Capture the cell that displays the provided text and extract its (X, Y) central coordinate. 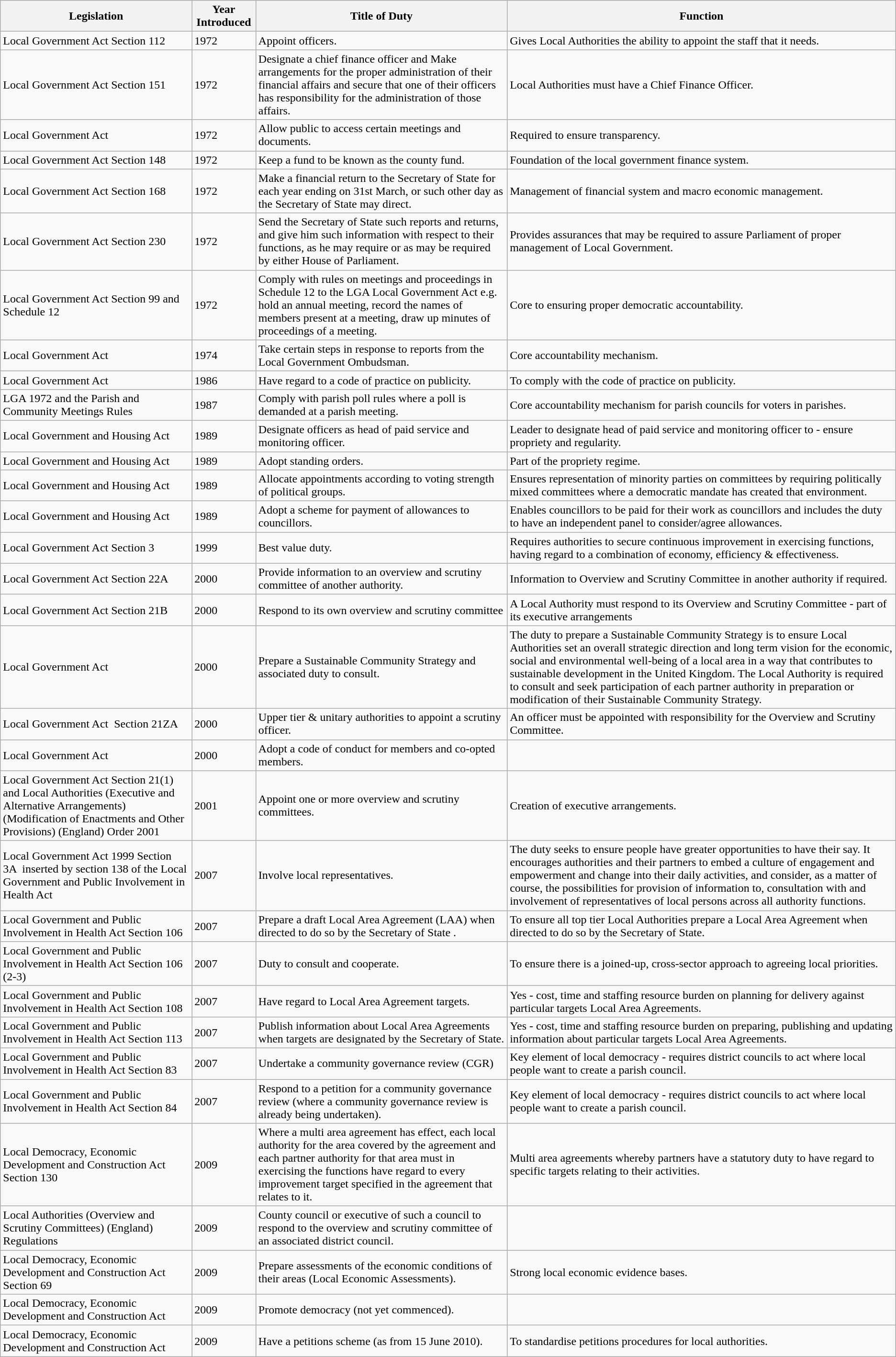
Core accountability mechanism for parish councils for voters in parishes. (702, 405)
Title of Duty (381, 16)
1987 (224, 405)
Part of the propriety regime. (702, 461)
Local Government Act Section 168 (96, 191)
1974 (224, 355)
Take certain steps in response to reports from the Local Government Ombudsman. (381, 355)
Leader to designate head of paid service and monitoring officer to - ensure propriety and regularity. (702, 436)
Prepare a draft Local Area Agreement (LAA) when directed to do so by the Secretary of State . (381, 926)
2001 (224, 806)
Prepare a Sustainable Community Strategy and associated duty to consult. (381, 667)
Information to Overview and Scrutiny Committee in another authority if required. (702, 579)
Appoint officers. (381, 41)
Adopt a scheme for payment of allowances to councillors. (381, 517)
Local Authorities (Overview and Scrutiny Committees) (England) Regulations (96, 1228)
Local Government and Public Involvement in Health Act Section 113 (96, 1032)
To ensure there is a joined-up, cross-sector approach to agreeing local priorities. (702, 964)
Foundation of the local government finance system. (702, 160)
Make a financial return to the Secretary of State for each year ending on 31st March, or such other day as the Secretary of State may direct. (381, 191)
Adopt a code of conduct for members and co-opted members. (381, 755)
Local Government and Public Involvement in Health Act Section 106 (96, 926)
Involve local representatives. (381, 875)
Upper tier & unitary authorities to appoint a scrutiny officer. (381, 724)
Have regard to a code of practice on publicity. (381, 380)
A Local Authority must respond to its Overview and Scrutiny Committee - part of its executive arrangements (702, 610)
Requires authorities to secure continuous improvement in exercising functions, having regard to a combination of economy, efficiency & effectiveness. (702, 548)
Appoint one or more overview and scrutiny committees. (381, 806)
Local Democracy, Economic Development and Construction Act Section 130 (96, 1165)
To ensure all top tier Local Authorities prepare a Local Area Agreement when directed to do so by the Secretary of State. (702, 926)
1999 (224, 548)
Respond to its own overview and scrutiny committee (381, 610)
Required to ensure transparency. (702, 135)
Keep a fund to be known as the county fund. (381, 160)
Creation of executive arrangements. (702, 806)
Local Government Act Section 151 (96, 85)
Duty to consult and cooperate. (381, 964)
Local Government Act Section 230 (96, 241)
Promote democracy (not yet commenced). (381, 1310)
Strong local economic evidence bases. (702, 1272)
Local Government and Public Involvement in Health Act Section 83 (96, 1064)
Respond to a petition for a community governance review (where a community governance review is already being undertaken). (381, 1101)
Local Government Act 1999 Section 3A inserted by section 138 of the Local Government and Public Involvement in Health Act (96, 875)
Local Government Act Section 3 (96, 548)
Legislation (96, 16)
Allow public to access certain meetings and documents. (381, 135)
Year Introduced (224, 16)
Best value duty. (381, 548)
An officer must be appointed with responsibility for the Overview and Scrutiny Committee. (702, 724)
Core accountability mechanism. (702, 355)
Yes - cost, time and staffing resource burden on planning for delivery against particular targets Local Area Agreements. (702, 1001)
Publish information about Local Area Agreements when targets are designated by the Secretary of State. (381, 1032)
Multi area agreements whereby partners have a statutory duty to have regard to specific targets relating to their activities. (702, 1165)
Local Government Act Section 148 (96, 160)
Designate officers as head of paid service and monitoring officer. (381, 436)
Local Democracy, Economic Development and Construction Act Section 69 (96, 1272)
Management of financial system and macro economic management. (702, 191)
Enables councillors to be paid for their work as councillors and includes the duty to have an independent panel to consider/agree allowances. (702, 517)
Local Government Act Section 21ZA (96, 724)
Allocate appointments according to voting strength of political groups. (381, 485)
Core to ensuring proper democratic accountability. (702, 305)
Comply with parish poll rules where a poll is demanded at a parish meeting. (381, 405)
Yes - cost, time and staffing resource burden on preparing, publishing and updating information about particular targets Local Area Agreements. (702, 1032)
Provides assurances that may be required to assure Parliament of proper management of Local Government. (702, 241)
County council or executive of such a council to respond to the overview and scrutiny committee of an associated district council. (381, 1228)
Provide information to an overview and scrutiny committee of another authority. (381, 579)
Undertake a community governance review (CGR) (381, 1064)
Local Government Act Section 22A (96, 579)
Local Government and Public Involvement in Health Act Section 106 (2-3) (96, 964)
Function (702, 16)
Local Government Act Section 112 (96, 41)
Have a petitions scheme (as from 15 June 2010). (381, 1341)
Gives Local Authorities the ability to appoint the staff that it needs. (702, 41)
To comply with the code of practice on publicity. (702, 380)
Have regard to Local Area Agreement targets. (381, 1001)
Local Government Act Section 99 and Schedule 12 (96, 305)
Local Government and Public Involvement in Health Act Section 84 (96, 1101)
LGA 1972 and the Parish and Community Meetings Rules (96, 405)
To standardise petitions procedures for local authorities. (702, 1341)
Local Authorities must have a Chief Finance Officer. (702, 85)
Local Government Act Section 21B (96, 610)
1986 (224, 380)
Adopt standing orders. (381, 461)
Prepare assessments of the economic conditions of their areas (Local Economic Assessments). (381, 1272)
Local Government and Public Involvement in Health Act Section 108 (96, 1001)
